Capture the cell that displays the provided text and extract its (X, Y) central coordinate. 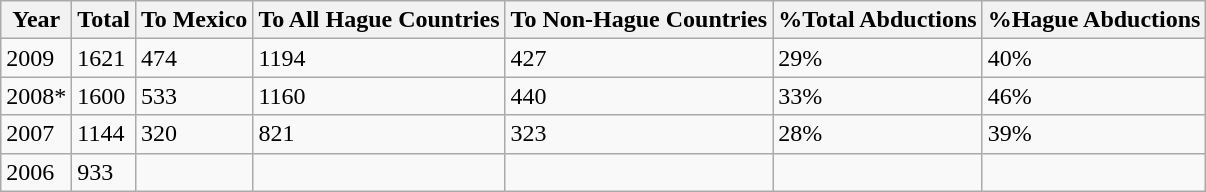
1194 (379, 58)
1160 (379, 96)
933 (104, 172)
2008* (36, 96)
%Hague Abductions (1094, 20)
821 (379, 134)
1621 (104, 58)
2007 (36, 134)
28% (878, 134)
To All Hague Countries (379, 20)
474 (194, 58)
33% (878, 96)
2006 (36, 172)
Year (36, 20)
2009 (36, 58)
533 (194, 96)
440 (639, 96)
%Total Abductions (878, 20)
427 (639, 58)
29% (878, 58)
1144 (104, 134)
Total (104, 20)
To Non-Hague Countries (639, 20)
To Mexico (194, 20)
40% (1094, 58)
323 (639, 134)
39% (1094, 134)
1600 (104, 96)
46% (1094, 96)
320 (194, 134)
